Return (x, y) of the center of cell containing provided text 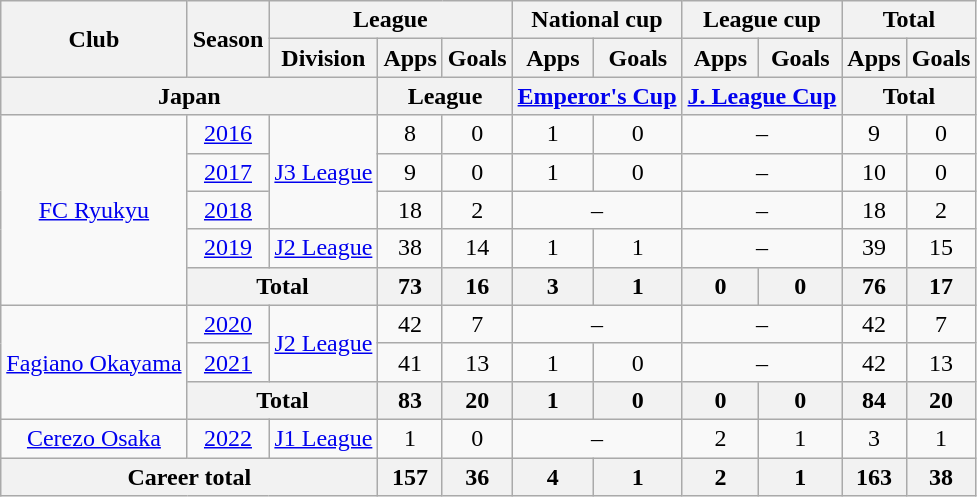
83 (410, 400)
10 (874, 172)
Division (324, 58)
39 (874, 248)
84 (874, 400)
J3 League (324, 172)
2018 (228, 210)
73 (410, 286)
National cup (597, 20)
2019 (228, 248)
Season (228, 39)
15 (941, 248)
2020 (228, 324)
36 (477, 477)
J. League Cup (762, 96)
Emperor's Cup (597, 96)
Cerezo Osaka (94, 438)
8 (410, 134)
2022 (228, 438)
Career total (190, 477)
FC Ryukyu (94, 210)
76 (874, 286)
J1 League (324, 438)
2017 (228, 172)
14 (477, 248)
Fagiano Okayama (94, 362)
Japan (190, 96)
2021 (228, 362)
41 (410, 362)
4 (553, 477)
2016 (228, 134)
Club (94, 39)
League cup (762, 20)
157 (410, 477)
17 (941, 286)
163 (874, 477)
16 (477, 286)
